Pinpoint the cell where the given text exists, returning its [X, Y] midpoint coordinate. 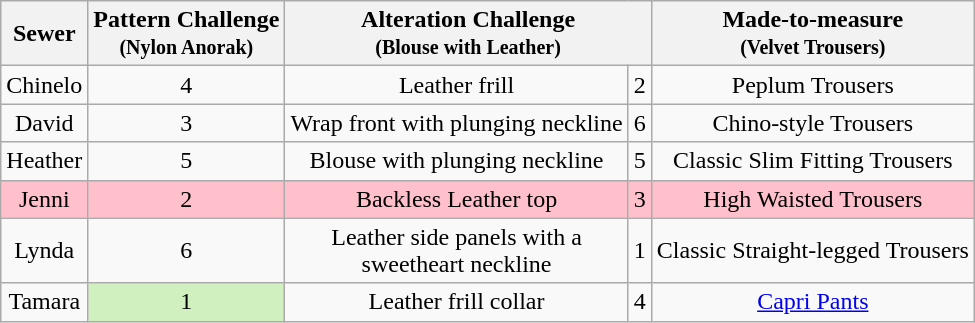
Leather frill collar [456, 302]
Wrap front with plunging neckline [456, 123]
David [44, 123]
Jenni [44, 199]
Alteration Challenge(Blouse with Leather) [468, 34]
Chinelo [44, 85]
High Waisted Trousers [812, 199]
Peplum Trousers [812, 85]
Classic Slim Fitting Trousers [812, 161]
Leather frill [456, 85]
Pattern Challenge(Nylon Anorak) [186, 34]
Sewer [44, 34]
Leather side panels with asweetheart neckline [456, 250]
Lynda [44, 250]
Chino-style Trousers [812, 123]
Backless Leather top [456, 199]
Capri Pants [812, 302]
Tamara [44, 302]
Heather [44, 161]
Classic Straight-legged Trousers [812, 250]
Made-to-measure(Velvet Trousers) [812, 34]
Blouse with plunging neckline [456, 161]
